Capture the cell that displays the provided text and extract its [X, Y] central coordinate. 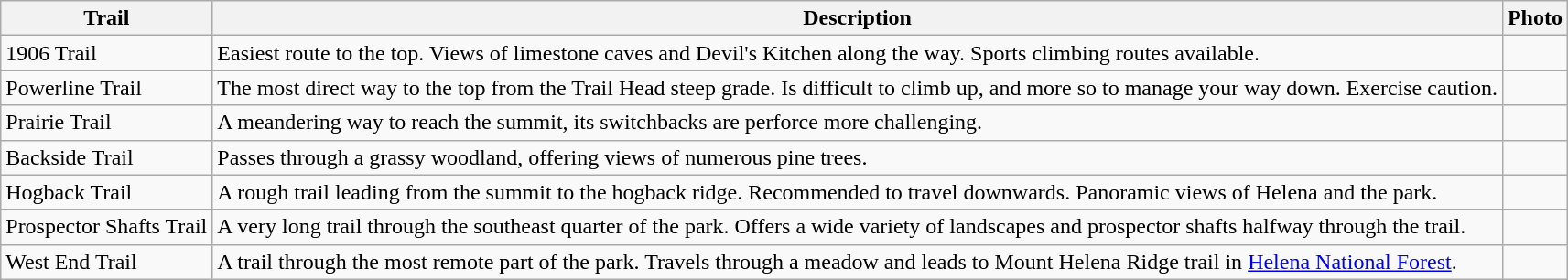
A meandering way to reach the summit, its switchbacks are perforce more challenging. [858, 123]
Powerline Trail [106, 88]
The most direct way to the top from the Trail Head steep grade. Is difficult to climb up, and more so to manage your way down. Exercise caution. [858, 88]
Easiest route to the top. Views of limestone caves and Devil's Kitchen along the way. Sports climbing routes available. [858, 53]
A trail through the most remote part of the park. Travels through a meadow and leads to Mount Helena Ridge trail in Helena National Forest. [858, 262]
A very long trail through the southeast quarter of the park. Offers a wide variety of landscapes and prospector shafts halfway through the trail. [858, 227]
Prairie Trail [106, 123]
Backside Trail [106, 157]
Description [858, 18]
Trail [106, 18]
West End Trail [106, 262]
1906 Trail [106, 53]
Prospector Shafts Trail [106, 227]
Hogback Trail [106, 192]
Passes through a grassy woodland, offering views of numerous pine trees. [858, 157]
Photo [1534, 18]
A rough trail leading from the summit to the hogback ridge. Recommended to travel downwards. Panoramic views of Helena and the park. [858, 192]
